Provide the (x, y) coordinate of the cell's center where the given text is located.  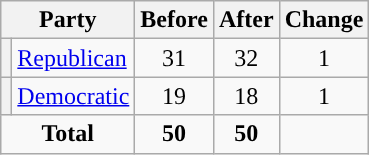
32 (246, 58)
19 (174, 96)
18 (246, 96)
Party (68, 20)
31 (174, 58)
Republican (74, 58)
After (246, 20)
Democratic (74, 96)
Total (68, 134)
Before (174, 20)
Change (324, 20)
